Locate the cell with the specified text and output its (X, Y) center coordinate. 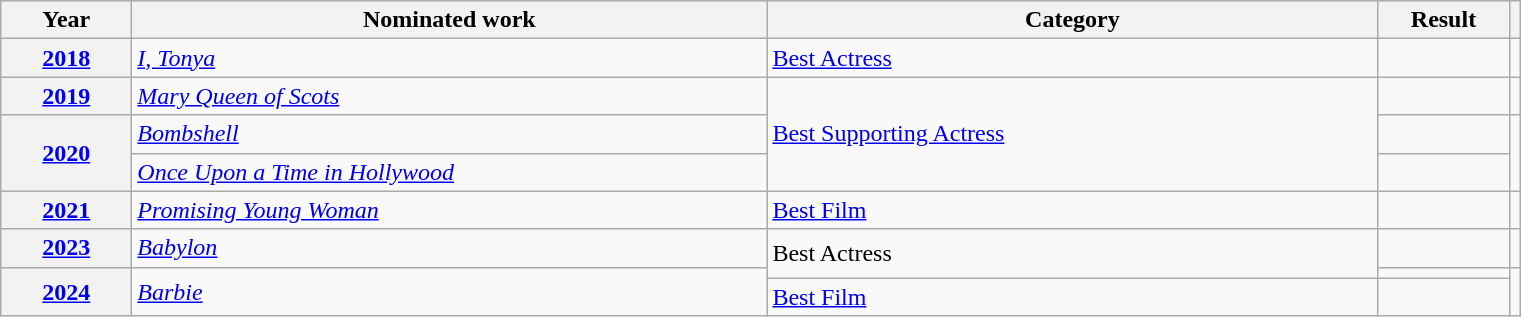
Promising Young Woman (450, 210)
Babylon (450, 248)
2020 (66, 153)
Category (1072, 20)
2021 (66, 210)
Result (1444, 20)
2019 (66, 96)
2024 (66, 292)
Nominated work (450, 20)
Barbie (450, 292)
I, Tonya (450, 58)
Bombshell (450, 134)
Best Supporting Actress (1072, 134)
Year (66, 20)
Once Upon a Time in Hollywood (450, 172)
Mary Queen of Scots (450, 96)
2023 (66, 248)
2018 (66, 58)
